Return the (X, Y) coordinate for the center point of the cell that contains the specified text.  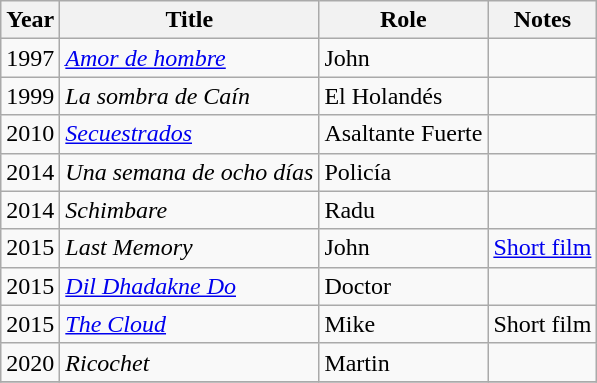
La sombra de Caín (190, 96)
2020 (30, 362)
Una semana de ocho días (190, 172)
1999 (30, 96)
The Cloud (190, 324)
El Holandés (404, 96)
2010 (30, 134)
Ricochet (190, 362)
Mike (404, 324)
Amor de hombre (190, 58)
Asaltante Fuerte (404, 134)
Doctor (404, 286)
Role (404, 20)
Title (190, 20)
Schimbare (190, 210)
Dil Dhadakne Do (190, 286)
Radu (404, 210)
Policía (404, 172)
Notes (542, 20)
Last Memory (190, 248)
1997 (30, 58)
Year (30, 20)
Martin (404, 362)
Secuestrados (190, 134)
